Capture the cell that displays the provided text and extract its [x, y] central coordinate. 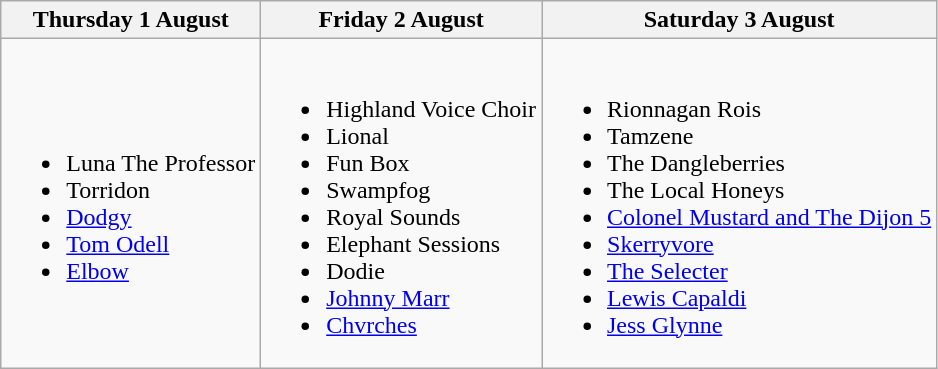
Rionnagan RoisTamzeneThe DangleberriesThe Local HoneysColonel Mustard and The Dijon 5SkerryvoreThe SelecterLewis CapaldiJess Glynne [740, 204]
Friday 2 August [402, 20]
Luna The ProfessorTorridonDodgyTom OdellElbow [131, 204]
Saturday 3 August [740, 20]
Highland Voice ChoirLionalFun BoxSwampfogRoyal SoundsElephant SessionsDodieJohnny MarrChvrches [402, 204]
Thursday 1 August [131, 20]
